Identify which cell holds the provided text, then report its (x, y) central coordinate. 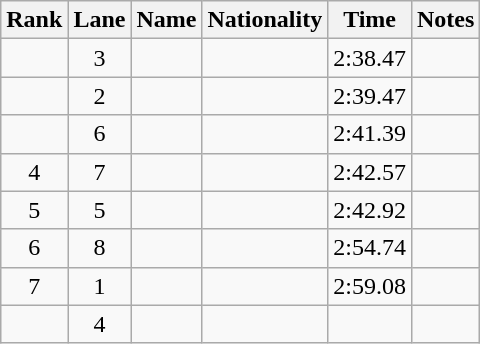
3 (100, 58)
2:39.47 (370, 96)
2:42.92 (370, 210)
Time (370, 20)
1 (100, 286)
2:41.39 (370, 134)
2:59.08 (370, 286)
2:54.74 (370, 248)
2 (100, 96)
2:38.47 (370, 58)
Notes (445, 20)
Rank (34, 20)
8 (100, 248)
2:42.57 (370, 172)
Lane (100, 20)
Nationality (265, 20)
Name (166, 20)
